Search for the cell housing the specified text and yield its [x, y] center coordinate. 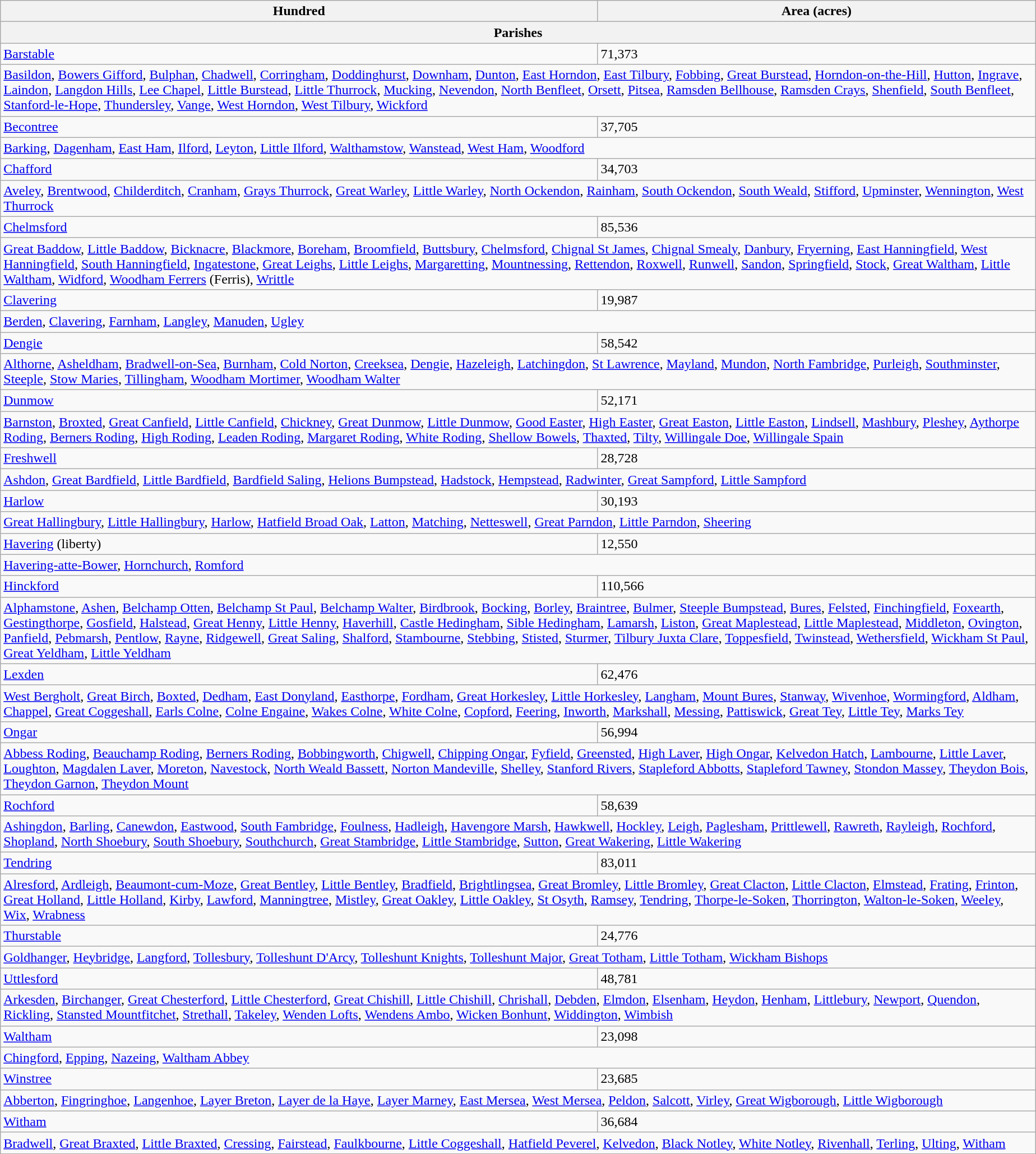
85,536 [816, 227]
Chelmsford [299, 227]
Waltham [299, 1036]
Havering (liberty) [299, 544]
Freshwell [299, 458]
58,542 [816, 342]
Chafford [299, 169]
Parishes [518, 33]
23,685 [816, 1079]
24,776 [816, 936]
Tendring [299, 863]
110,566 [816, 586]
19,987 [816, 300]
83,011 [816, 863]
Rochford [299, 805]
71,373 [816, 54]
Dengie [299, 342]
Hinckford [299, 586]
23,098 [816, 1036]
Goldhanger, Heybridge, Langford, Tollesbury, Tolleshunt D'Arcy, Tolleshunt Knights, Tolleshunt Major, Great Totham, Little Totham, Wickham Bishops [518, 957]
Witham [299, 1121]
37,705 [816, 127]
Winstree [299, 1079]
28,728 [816, 458]
34,703 [816, 169]
Clavering [299, 300]
56,994 [816, 732]
Havering-atte-Bower, Hornchurch, Romford [518, 565]
Becontree [299, 127]
30,193 [816, 501]
Barking, Dagenham, East Ham, Ilford, Leyton, Little Ilford, Walthamstow, Wanstead, West Ham, Woodford [518, 148]
48,781 [816, 979]
Great Hallingbury, Little Hallingbury, Harlow, Hatfield Broad Oak, Latton, Matching, Netteswell, Great Parndon, Little Parndon, Sheering [518, 522]
Harlow [299, 501]
Ongar [299, 732]
Thurstable [299, 936]
Lexden [299, 674]
58,639 [816, 805]
62,476 [816, 674]
36,684 [816, 1121]
12,550 [816, 544]
Ashdon, Great Bardfield, Little Bardfield, Bardfield Saling, Helions Bumpstead, Hadstock, Hempstead, Radwinter, Great Sampford, Little Sampford [518, 480]
52,171 [816, 401]
Berden, Clavering, Farnham, Langley, Manuden, Ugley [518, 321]
Dunmow [299, 401]
Area (acres) [816, 11]
Hundred [299, 11]
Barstable [299, 54]
Chingford, Epping, Nazeing, Waltham Abbey [518, 1058]
Uttlesford [299, 979]
